Extract the [x, y] coordinate from the center of the cell holding the provided text.  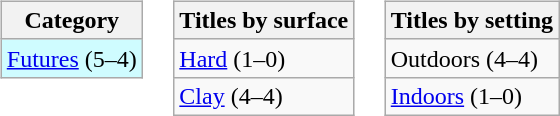
Titles by surface [264, 20]
Hard (1–0) [264, 58]
Indoors (1–0) [472, 96]
Titles by setting [472, 20]
Futures (5–4) [72, 58]
Category [72, 20]
Outdoors (4–4) [472, 58]
Clay (4–4) [264, 96]
